Provide the [x, y] coordinate of the cell's center where the given text is located.  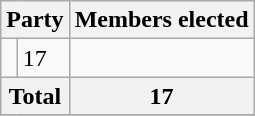
Total [35, 96]
Members elected [162, 20]
Party [35, 20]
